Return the [X, Y] coordinate for the center point of the cell that contains the specified text.  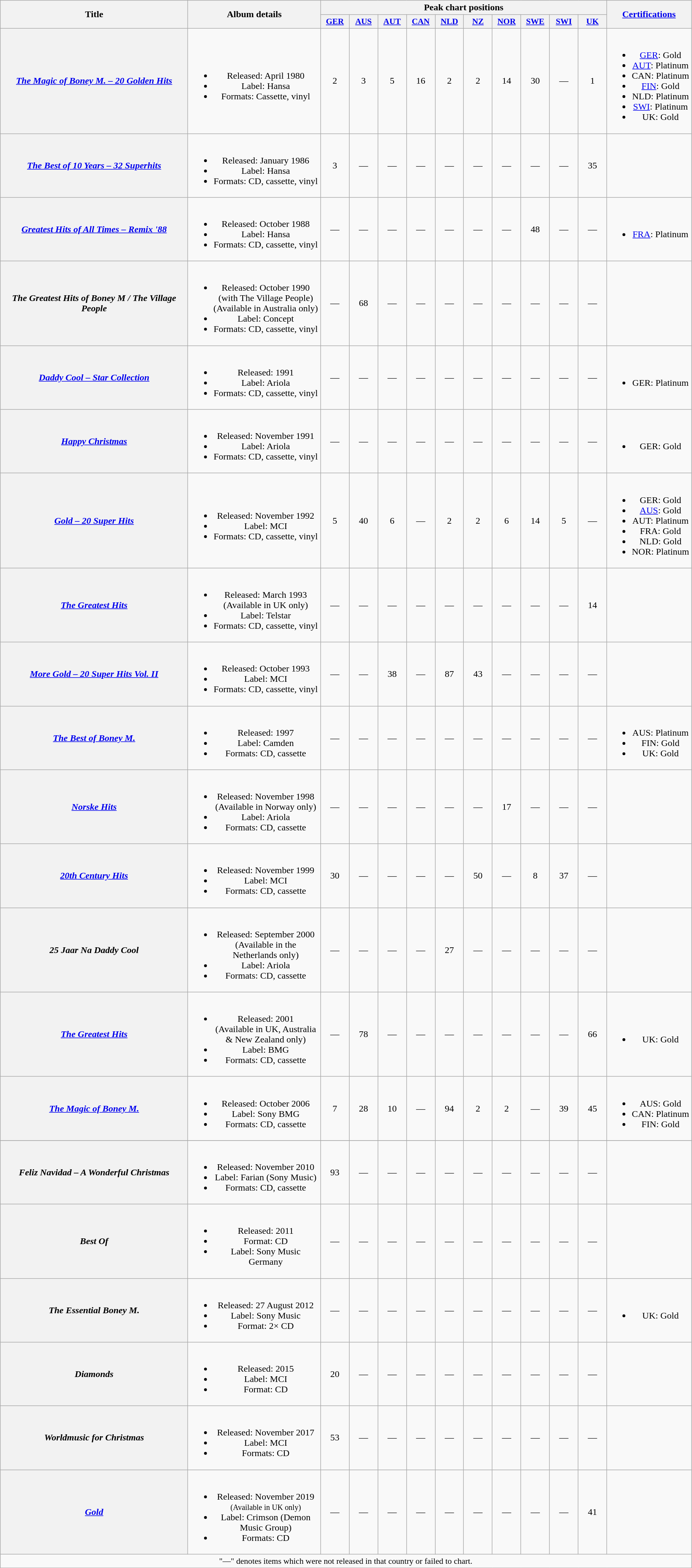
Released: March 1993(Available in UK only)Label: TelstarFormats: CD, cassette, vinyl [254, 605]
68 [364, 303]
The Greatest Hits of Boney M / The Village People [94, 303]
The Magic of Boney M. [94, 1108]
Released: September 2000(Available in the Netherlands only)Label: AriolaFormats: CD, cassette [254, 950]
Gold [94, 1512]
Released: November 2010Label: Farian (Sony Music)Formats: CD, cassette [254, 1172]
GER: GoldAUS: GoldAUT: PlatinumFRA: GoldNLD: GoldNOR: Platinum [649, 521]
NZ [478, 22]
UK [592, 22]
Released: April 1980Label: HansaFormats: Cassette, vinyl [254, 81]
AUT [392, 22]
AUS: GoldCAN: PlatinumFIN: Gold [649, 1108]
Peak chart positions [464, 8]
The Best of Boney M. [94, 738]
Released: 27 August 2012Label: Sony MusicFormat: 2× CD [254, 1310]
Greatest Hits of All Times – Remix '88 [94, 229]
Best Of [94, 1241]
28 [364, 1108]
SWE [535, 22]
Worldmusic for Christmas [94, 1438]
17 [507, 807]
93 [335, 1172]
Released: November 1999Label: MCIFormats: CD, cassette [254, 875]
Daddy Cool – Star Collection [94, 377]
Released: October 1993Label: MCIFormats: CD, cassette, vinyl [254, 674]
Gold – 20 Super Hits [94, 521]
Released: 1991Label: AriolaFormats: CD, cassette, vinyl [254, 377]
Released: October 2006Label: Sony BMGFormats: CD, cassette [254, 1108]
87 [449, 674]
20th Century Hits [94, 875]
45 [592, 1108]
94 [449, 1108]
GER [335, 22]
Released: November 1991Label: AriolaFormats: CD, cassette, vinyl [254, 442]
35 [592, 166]
7 [335, 1108]
1 [592, 81]
Released: 2015Label: MCIFormat: CD [254, 1374]
Released: January 1986Label: HansaFormats: CD, cassette, vinyl [254, 166]
16 [421, 81]
SWI [564, 22]
Norske Hits [94, 807]
78 [364, 1034]
GER: GoldAUT: PlatinumCAN: PlatinumFIN: GoldNLD: PlatinumSWI: PlatinumUK: Gold [649, 81]
Released: 1997Label: CamdenFormats: CD, cassette [254, 738]
50 [478, 875]
39 [564, 1108]
Happy Christmas [94, 442]
Diamonds [94, 1374]
38 [392, 674]
FRA: Platinum [649, 229]
Released: 2001 (Available in UK, Australia & New Zealand only)Label: BMGFormats: CD, cassette [254, 1034]
10 [392, 1108]
The Best of 10 Years – 32 Superhits [94, 166]
GER: Gold [649, 442]
The Essential Boney M. [94, 1310]
NOR [507, 22]
48 [535, 229]
Released: 2011Format: CDLabel: Sony Music Germany [254, 1241]
More Gold – 20 Super Hits Vol. II [94, 674]
Album details [254, 15]
CAN [421, 22]
40 [364, 521]
Released: November 1992Label: MCIFormats: CD, cassette, vinyl [254, 521]
Released: November 1998 (Available in Norway only)Label: AriolaFormats: CD, cassette [254, 807]
Feliz Navidad – A Wonderful Christmas [94, 1172]
AUS: PlatinumFIN: GoldUK: Gold [649, 738]
43 [478, 674]
37 [564, 875]
GER: Platinum [649, 377]
25 Jaar Na Daddy Cool [94, 950]
AUS [364, 22]
8 [535, 875]
Released: October 1988Label: HansaFormats: CD, cassette, vinyl [254, 229]
27 [449, 950]
41 [592, 1512]
66 [592, 1034]
Released: October 1990(with The Village People) (Available in Australia only)Label: ConceptFormats: CD, cassette, vinyl [254, 303]
NLD [449, 22]
"—" denotes items which were not released in that country or failed to chart. [346, 1561]
The Magic of Boney M. – 20 Golden Hits [94, 81]
Released: November 2019 (Available in UK only)Label: Crimson (Demon Music Group)Formats: CD [254, 1512]
Certifications [649, 15]
Released: November 2017Label: MCIFormats: CD [254, 1438]
20 [335, 1374]
Title [94, 15]
53 [335, 1438]
